Find where the given text appears and provide that cell's center as [x, y] coordinate. 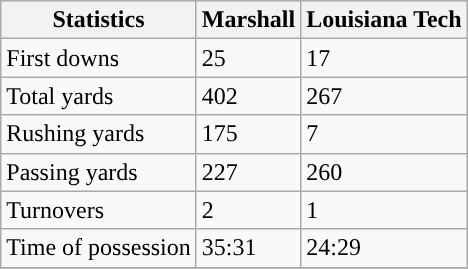
Time of possession [99, 248]
260 [384, 172]
First downs [99, 58]
Louisiana Tech [384, 20]
35:31 [248, 248]
24:29 [384, 248]
Passing yards [99, 172]
7 [384, 134]
Statistics [99, 20]
402 [248, 96]
2 [248, 210]
17 [384, 58]
25 [248, 58]
227 [248, 172]
Marshall [248, 20]
Total yards [99, 96]
Rushing yards [99, 134]
1 [384, 210]
175 [248, 134]
267 [384, 96]
Turnovers [99, 210]
